Find where the given text appears and provide that cell's center as (X, Y) coordinate. 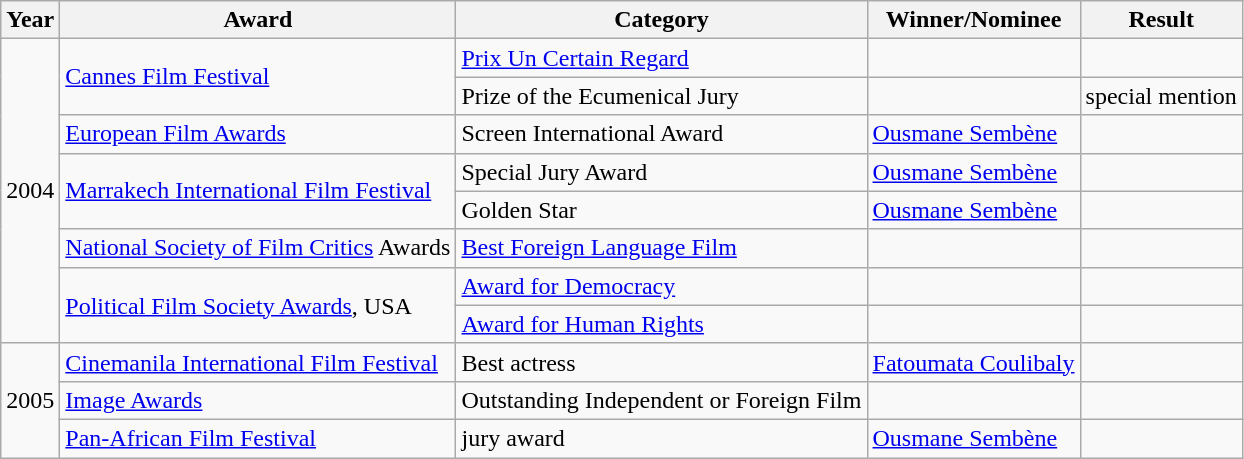
Cannes Film Festival (258, 77)
Award (258, 20)
Fatoumata Coulibaly (974, 362)
Prize of the Ecumenical Jury (662, 96)
Special Jury Award (662, 172)
Image Awards (258, 400)
Marrakech International Film Festival (258, 191)
Outstanding Independent or Foreign Film (662, 400)
Pan-African Film Festival (258, 438)
Award for Human Rights (662, 324)
Golden Star (662, 210)
Prix Un Certain Regard (662, 58)
special mention (1161, 96)
jury award (662, 438)
Political Film Society Awards, USA (258, 305)
Award for Democracy (662, 286)
2005 (30, 400)
Winner/Nominee (974, 20)
2004 (30, 191)
Best actress (662, 362)
National Society of Film Critics Awards (258, 248)
Year (30, 20)
Cinemanila International Film Festival (258, 362)
Best Foreign Language Film (662, 248)
Screen International Award (662, 134)
European Film Awards (258, 134)
Result (1161, 20)
Category (662, 20)
